Return the [x, y] coordinate for the center point of the cell that contains the specified text.  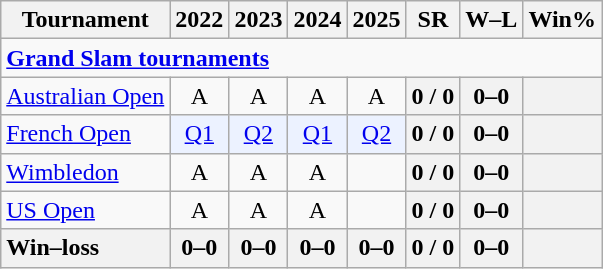
Australian Open [86, 96]
Win–loss [86, 248]
Tournament [86, 20]
2023 [258, 20]
Wimbledon [86, 172]
2022 [200, 20]
Win% [562, 20]
SR [433, 20]
US Open [86, 210]
2025 [376, 20]
French Open [86, 134]
Grand Slam tournaments [302, 58]
2024 [318, 20]
W–L [492, 20]
